Locate the cell with the specified text and output its (x, y) center coordinate. 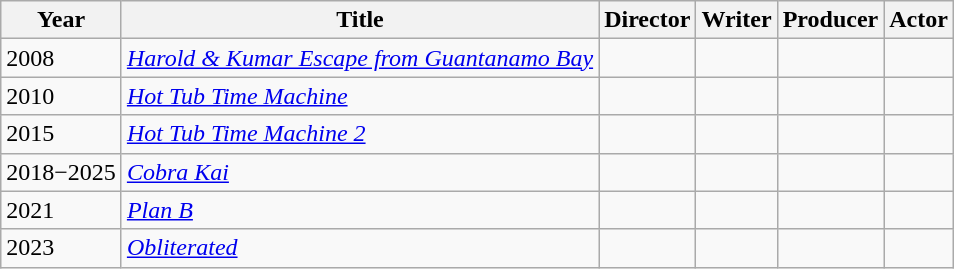
2018−2025 (62, 172)
2023 (62, 248)
2010 (62, 96)
Producer (830, 20)
Plan B (360, 210)
Title (360, 20)
Writer (736, 20)
Cobra Kai (360, 172)
Actor (919, 20)
Obliterated (360, 248)
2015 (62, 134)
Harold & Kumar Escape from Guantanamo Bay (360, 58)
Hot Tub Time Machine 2 (360, 134)
2021 (62, 210)
Hot Tub Time Machine (360, 96)
Director (648, 20)
Year (62, 20)
2008 (62, 58)
